Output the (X, Y) coordinate of the center of the cell containing the given text.  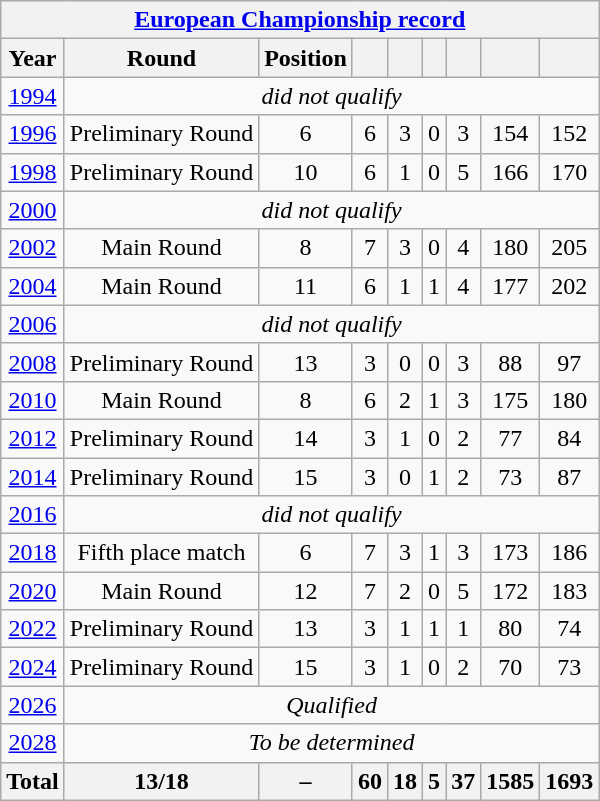
14 (306, 438)
2016 (33, 515)
175 (510, 400)
18 (404, 781)
2000 (33, 210)
13/18 (161, 781)
Qualified (332, 705)
Round (161, 58)
170 (570, 172)
– (306, 781)
2002 (33, 248)
2008 (33, 362)
202 (570, 286)
1585 (510, 781)
2004 (33, 286)
2020 (33, 591)
183 (570, 591)
205 (570, 248)
To be determined (332, 743)
1693 (570, 781)
Fifth place match (161, 553)
2012 (33, 438)
37 (464, 781)
11 (306, 286)
2010 (33, 400)
87 (570, 477)
88 (510, 362)
152 (570, 134)
2028 (33, 743)
10 (306, 172)
12 (306, 591)
2014 (33, 477)
80 (510, 629)
1998 (33, 172)
2022 (33, 629)
77 (510, 438)
186 (570, 553)
2018 (33, 553)
172 (510, 591)
2026 (33, 705)
166 (510, 172)
1996 (33, 134)
154 (510, 134)
Position (306, 58)
84 (570, 438)
2006 (33, 324)
70 (510, 667)
97 (570, 362)
60 (370, 781)
European Championship record (300, 20)
1994 (33, 96)
177 (510, 286)
74 (570, 629)
Year (33, 58)
Total (33, 781)
2024 (33, 667)
173 (510, 553)
